Pinpoint the cell where the given text exists, returning its [X, Y] midpoint coordinate. 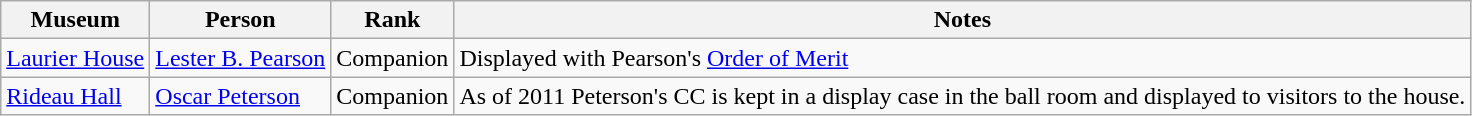
Lester B. Pearson [240, 58]
Displayed with Pearson's Order of Merit [962, 58]
Museum [76, 20]
Rideau Hall [76, 96]
Oscar Peterson [240, 96]
Notes [962, 20]
Person [240, 20]
Laurier House [76, 58]
As of 2011 Peterson's CC is kept in a display case in the ball room and displayed to visitors to the house. [962, 96]
Rank [392, 20]
